Return the [x, y] coordinate for the center point of the cell that contains the specified text.  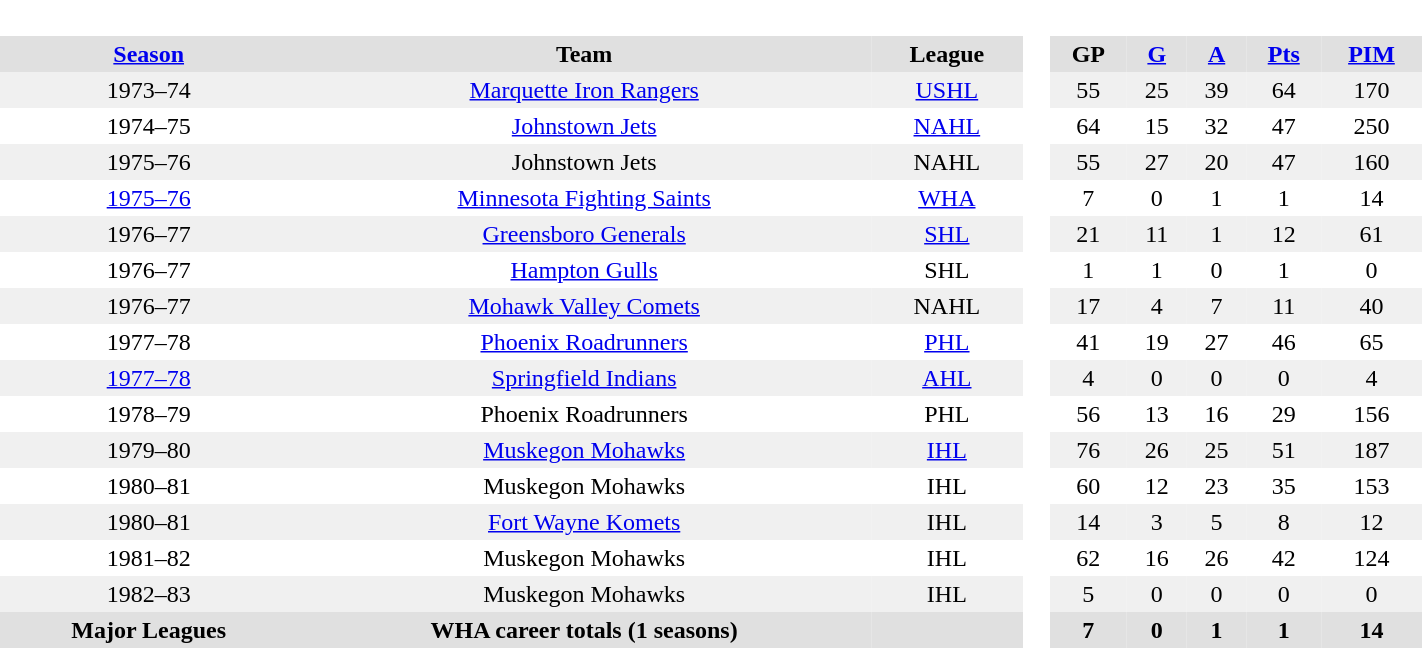
170 [1372, 90]
40 [1372, 306]
AHL [947, 378]
23 [1217, 486]
1979–80 [148, 450]
15 [1157, 126]
Greensboro Generals [584, 234]
8 [1284, 522]
35 [1284, 486]
21 [1088, 234]
19 [1157, 342]
124 [1372, 558]
17 [1088, 306]
60 [1088, 486]
Major Leagues [148, 630]
46 [1284, 342]
65 [1372, 342]
1974–75 [148, 126]
1982–83 [148, 594]
Season [148, 54]
Minnesota Fighting Saints [584, 198]
GP [1088, 54]
29 [1284, 414]
Marquette Iron Rangers [584, 90]
56 [1088, 414]
153 [1372, 486]
WHA [947, 198]
G [1157, 54]
1981–82 [148, 558]
61 [1372, 234]
32 [1217, 126]
156 [1372, 414]
Fort Wayne Komets [584, 522]
187 [1372, 450]
A [1217, 54]
PIM [1372, 54]
League [947, 54]
1973–74 [148, 90]
Mohawk Valley Comets [584, 306]
1978–79 [148, 414]
62 [1088, 558]
Team [584, 54]
USHL [947, 90]
39 [1217, 90]
13 [1157, 414]
51 [1284, 450]
160 [1372, 162]
20 [1217, 162]
42 [1284, 558]
41 [1088, 342]
Hampton Gulls [584, 270]
Pts [1284, 54]
WHA career totals (1 seasons) [584, 630]
250 [1372, 126]
Springfield Indians [584, 378]
3 [1157, 522]
76 [1088, 450]
